From the cell containing the given text, extract its center point as [x, y] coordinate. 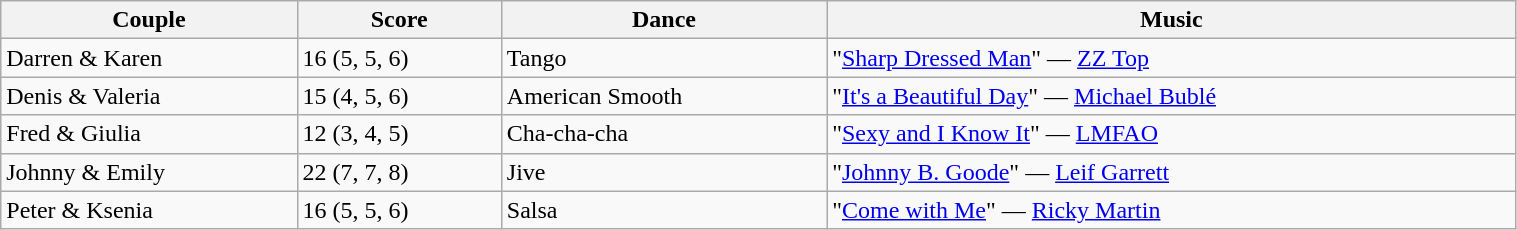
Johnny & Emily [149, 172]
12 (3, 4, 5) [399, 134]
Denis & Valeria [149, 96]
15 (4, 5, 6) [399, 96]
Score [399, 20]
Couple [149, 20]
Cha-cha-cha [664, 134]
American Smooth [664, 96]
"Johnny B. Goode" — Leif Garrett [1172, 172]
"Come with Me" — Ricky Martin [1172, 210]
Fred & Giulia [149, 134]
Salsa [664, 210]
"Sexy and I Know It" — LMFAO [1172, 134]
22 (7, 7, 8) [399, 172]
Tango [664, 58]
"Sharp Dressed Man" — ZZ Top [1172, 58]
Music [1172, 20]
Darren & Karen [149, 58]
"It's a Beautiful Day" — Michael Bublé [1172, 96]
Peter & Ksenia [149, 210]
Dance [664, 20]
Jive [664, 172]
